Capture the cell that displays the provided text and extract its [X, Y] central coordinate. 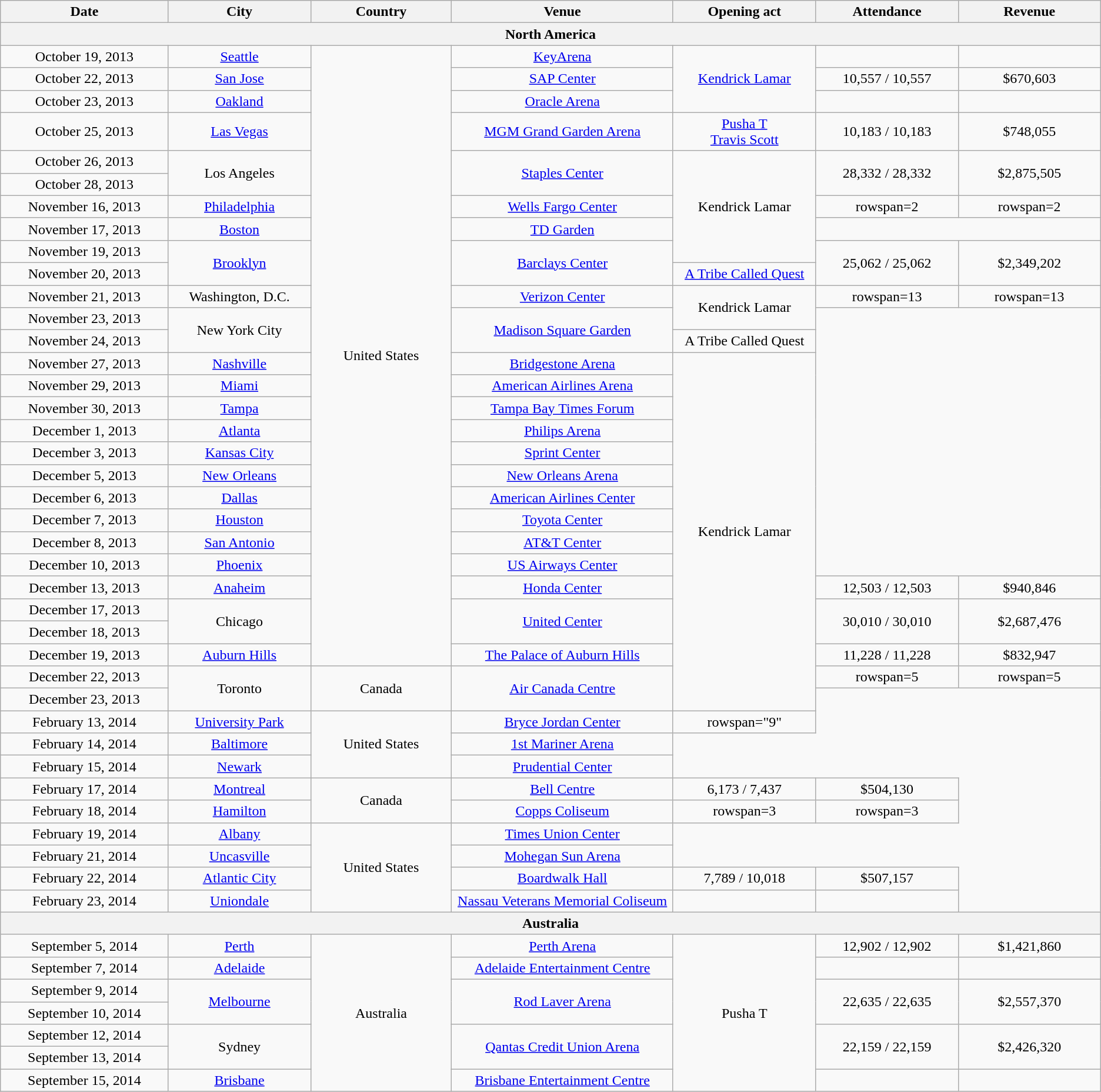
12,902 / 12,902 [887, 945]
December 22, 2013 [85, 677]
October 22, 2013 [85, 79]
American Airlines Center [562, 498]
Pusha TTravis Scott [745, 132]
Toyota Center [562, 520]
Anaheim [239, 587]
Country [381, 12]
10,557 / 10,557 [887, 79]
February 22, 2014 [85, 878]
Albany [239, 834]
Atlanta [239, 431]
10,183 / 10,183 [887, 132]
Boardwalk Hall [562, 878]
Bridgestone Arena [562, 364]
Hamilton [239, 811]
Opening act [745, 12]
$2,875,505 [1029, 173]
$2,557,370 [1029, 1001]
Chicago [239, 621]
New Orleans Arena [562, 475]
$1,421,860 [1029, 945]
Rod Laver Arena [562, 1001]
September 7, 2014 [85, 968]
The Palace of Auburn Hills [562, 655]
December 5, 2013 [85, 475]
Oracle Arena [562, 101]
Las Vegas [239, 132]
$940,846 [1029, 587]
Phoenix [239, 565]
City [239, 12]
November 17, 2013 [85, 229]
Pusha T [745, 1013]
30,010 / 30,010 [887, 621]
Brisbane [239, 1080]
Auburn Hills [239, 655]
September 15, 2014 [85, 1080]
February 21, 2014 [85, 856]
November 21, 2013 [85, 296]
Adelaide [239, 968]
$504,130 [887, 789]
$2,687,476 [1029, 621]
Prudential Center [562, 767]
September 9, 2014 [85, 990]
February 14, 2014 [85, 744]
Wells Fargo Center [562, 207]
12,503 / 12,503 [887, 587]
7,789 / 10,018 [745, 878]
Date [85, 12]
Tampa [239, 408]
December 6, 2013 [85, 498]
Sydney [239, 1047]
New Orleans [239, 475]
December 23, 2013 [85, 700]
Copps Coliseum [562, 811]
Air Canada Centre [562, 688]
February 18, 2014 [85, 811]
$832,947 [1029, 655]
September 5, 2014 [85, 945]
Nashville [239, 364]
Perth [239, 945]
December 3, 2013 [85, 453]
Atlantic City [239, 878]
22,159 / 22,159 [887, 1047]
American Airlines Arena [562, 386]
Dallas [239, 498]
September 12, 2014 [85, 1036]
February 23, 2014 [85, 901]
November 29, 2013 [85, 386]
Brisbane Entertainment Centre [562, 1080]
Perth Arena [562, 945]
Seattle [239, 56]
Qantas Credit Union Arena [562, 1047]
Venue [562, 12]
United Center [562, 621]
November 27, 2013 [85, 364]
Staples Center [562, 173]
Philips Arena [562, 431]
AT&T Center [562, 542]
Madison Square Garden [562, 330]
University Park [239, 722]
Houston [239, 520]
Nassau Veterans Memorial Coliseum [562, 901]
Toronto [239, 688]
Mohegan Sun Arena [562, 856]
November 19, 2013 [85, 251]
Uncasville [239, 856]
SAP Center [562, 79]
December 10, 2013 [85, 565]
Tampa Bay Times Forum [562, 408]
Baltimore [239, 744]
December 8, 2013 [85, 542]
December 7, 2013 [85, 520]
November 24, 2013 [85, 341]
February 15, 2014 [85, 767]
Oakland [239, 101]
North America [550, 34]
November 16, 2013 [85, 207]
Melbourne [239, 1001]
Uniondale [239, 901]
$670,603 [1029, 79]
rowspan="9" [745, 722]
Montreal [239, 789]
22,635 / 22,635 [887, 1001]
February 19, 2014 [85, 834]
Adelaide Entertainment Centre [562, 968]
December 19, 2013 [85, 655]
December 17, 2013 [85, 610]
6,173 / 7,437 [745, 789]
February 13, 2014 [85, 722]
25,062 / 25,062 [887, 262]
Times Union Center [562, 834]
Sprint Center [562, 453]
$2,349,202 [1029, 262]
11,228 / 11,228 [887, 655]
December 1, 2013 [85, 431]
$748,055 [1029, 132]
San Antonio [239, 542]
Miami [239, 386]
Barclays Center [562, 262]
November 20, 2013 [85, 274]
September 10, 2014 [85, 1013]
28,332 / 28,332 [887, 173]
November 23, 2013 [85, 319]
Attendance [887, 12]
$507,157 [887, 878]
October 25, 2013 [85, 132]
October 19, 2013 [85, 56]
Newark [239, 767]
February 17, 2014 [85, 789]
1st Mariner Arena [562, 744]
Bryce Jordan Center [562, 722]
Revenue [1029, 12]
San Jose [239, 79]
TD Garden [562, 229]
December 13, 2013 [85, 587]
KeyArena [562, 56]
Bell Centre [562, 789]
December 18, 2013 [85, 632]
US Airways Center [562, 565]
November 30, 2013 [85, 408]
Honda Center [562, 587]
October 28, 2013 [85, 184]
September 13, 2014 [85, 1058]
Kansas City [239, 453]
MGM Grand Garden Arena [562, 132]
New York City [239, 330]
October 26, 2013 [85, 162]
Boston [239, 229]
Verizon Center [562, 296]
$2,426,320 [1029, 1047]
Brooklyn [239, 262]
Philadelphia [239, 207]
October 23, 2013 [85, 101]
Washington, D.C. [239, 296]
Los Angeles [239, 173]
